Determine the (X, Y) coordinate at the center of the cell enclosing the given text.  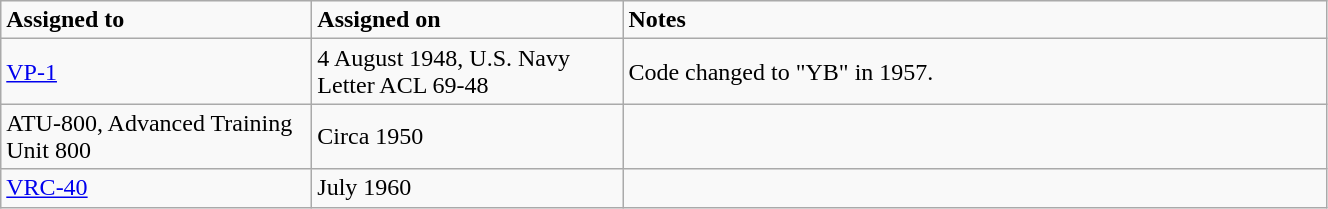
Assigned to (156, 20)
July 1960 (468, 188)
Code changed to "YB" in 1957. (975, 72)
VP-1 (156, 72)
Circa 1950 (468, 136)
ATU-800, Advanced Training Unit 800 (156, 136)
4 August 1948, U.S. Navy Letter ACL 69-48 (468, 72)
Notes (975, 20)
VRC-40 (156, 188)
Assigned on (468, 20)
